Locate the cell with the specified text and output its (x, y) center coordinate. 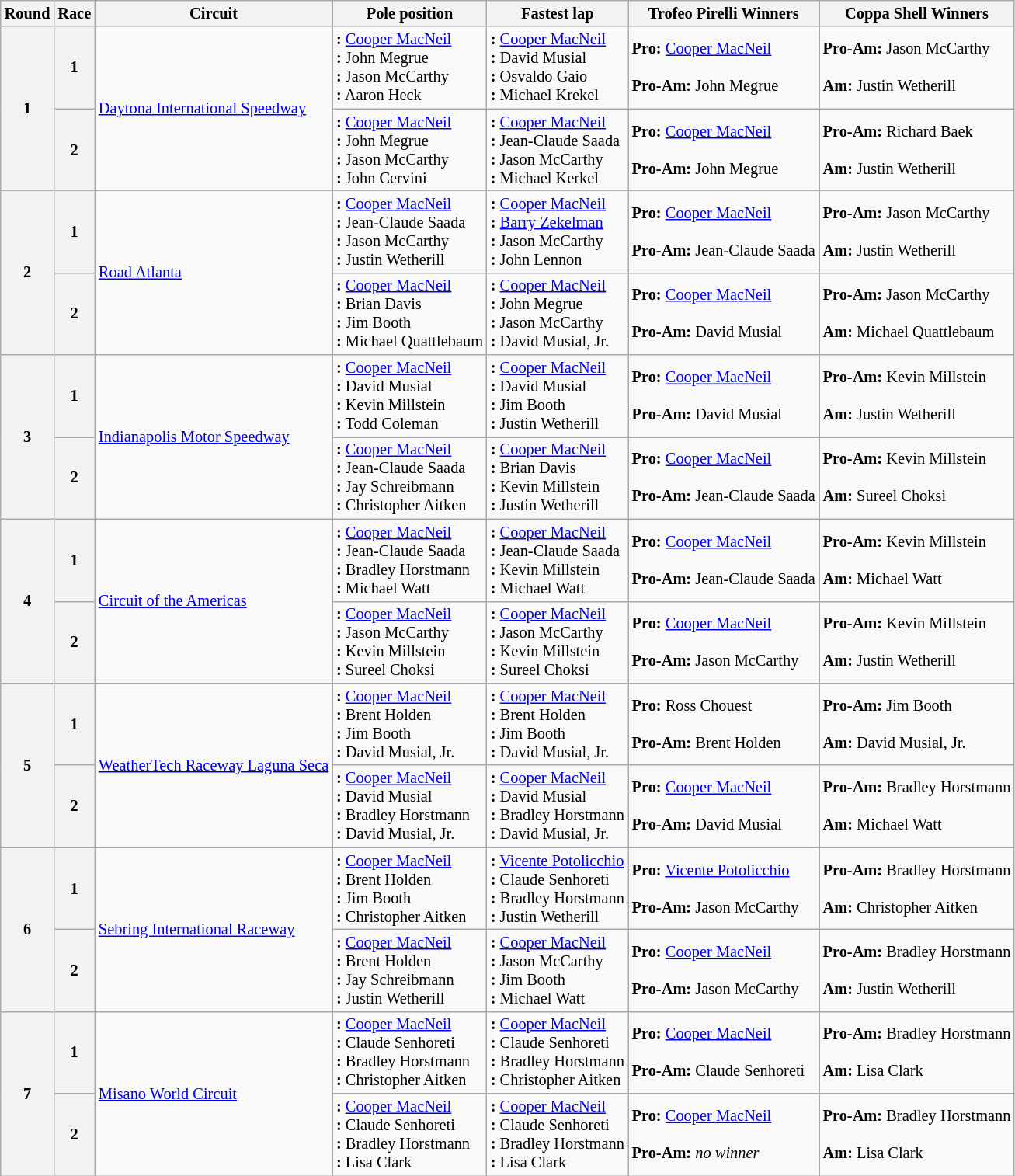
Pro-Am: Bradley HorstmannAm: Christopher Aitken (917, 889)
: Cooper MacNeil: John Megrue: Jason McCarthy: John Cervini (410, 150)
WeatherTech Raceway Laguna Seca (214, 764)
5 (28, 764)
Pro: Ross ChouestPro-Am: Brent Holden (724, 724)
Pro: Cooper MacNeilPro-Am: Claude Senhoreti (724, 1052)
: Cooper MacNeil: John Megrue: Jason McCarthy: Aaron Heck (410, 68)
Pro: Vicente PotolicchioPro-Am: Jason McCarthy (724, 889)
Circuit (214, 13)
Race (75, 13)
: Vicente Potolicchio: Claude Senhoreti: Bradley Horstmann: Justin Wetherill (558, 889)
: Cooper MacNeil: Jean-Claude Saada: Kevin Millstein: Michael Watt (558, 560)
: Cooper MacNeil: Jean-Claude Saada: Jason McCarthy: Michael Kerkel (558, 150)
6 (28, 929)
Round (28, 13)
: Cooper MacNeil: Jason McCarthy: Jim Booth: Michael Watt (558, 970)
Road Atlanta (214, 272)
3 (28, 437)
Pro-Am: Kevin MillsteinAm: Michael Watt (917, 560)
: Cooper MacNeil: David Musial: Osvaldo Gaio: Michael Krekel (558, 68)
Pro-Am: Jim BoothAm: David Musial, Jr. (917, 724)
Pro-Am: Bradley HorstmannAm: Justin Wetherill (917, 970)
: Cooper MacNeil: John Megrue: Jason McCarthy: David Musial, Jr. (558, 314)
: Cooper MacNeil: David Musial: Kevin Millstein: Todd Coleman (410, 396)
7 (28, 1094)
: Cooper MacNeil: Barry Zekelman: Jason McCarthy: John Lennon (558, 231)
Pro-Am: Richard BaekAm: Justin Wetherill (917, 150)
Pro: Cooper MacNeilPro-Am: no winner (724, 1135)
Sebring International Raceway (214, 929)
Fastest lap (558, 13)
: Cooper MacNeil: David Musial: Jim Booth: Justin Wetherill (558, 396)
Misano World Circuit (214, 1094)
Pro-Am: Bradley HorstmannAm: Michael Watt (917, 806)
: Cooper MacNeil: Jean-Claude Saada: Jay Schreibmann: Christopher Aitken (410, 478)
: Cooper MacNeil: Brent Holden: Jay Schreibmann: Justin Wetherill (410, 970)
: Cooper MacNeil: Jean-Claude Saada: Jason McCarthy: Justin Wetherill (410, 231)
4 (28, 601)
Coppa Shell Winners (917, 13)
Daytona International Speedway (214, 109)
Pole position (410, 13)
Pro-Am: Jason McCarthyAm: Michael Quattlebaum (917, 314)
Indianapolis Motor Speedway (214, 437)
Trofeo Pirelli Winners (724, 13)
: Cooper MacNeil: Brian Davis: Kevin Millstein: Justin Wetherill (558, 478)
: Cooper MacNeil: Jean-Claude Saada: Bradley Horstmann: Michael Watt (410, 560)
Circuit of the Americas (214, 601)
: Cooper MacNeil: Brian Davis: Jim Booth: Michael Quattlebaum (410, 314)
Pro-Am: Kevin MillsteinAm: Sureel Choksi (917, 478)
: Cooper MacNeil: Brent Holden: Jim Booth: Christopher Aitken (410, 889)
